From the cell containing the given text, extract its center point as [x, y] coordinate. 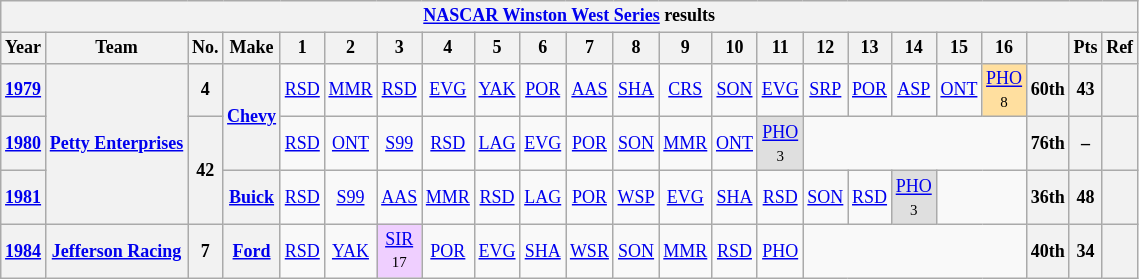
Ford [252, 251]
1981 [24, 197]
Team [116, 48]
CRS [686, 90]
WSP [636, 197]
13 [870, 48]
Ref [1120, 48]
60th [1048, 90]
Year [24, 48]
5 [497, 48]
9 [686, 48]
ASP [914, 90]
10 [735, 48]
No. [206, 48]
SRP [826, 90]
PHO [780, 251]
Jefferson Racing [116, 251]
Chevy [252, 116]
Petty Enterprises [116, 144]
11 [780, 48]
NASCAR Winston West Series results [570, 16]
WSR [590, 251]
1979 [24, 90]
43 [1086, 90]
14 [914, 48]
– [1086, 144]
Buick [252, 197]
2 [350, 48]
Pts [1086, 48]
42 [206, 170]
40th [1048, 251]
3 [400, 48]
34 [1086, 251]
Make [252, 48]
12 [826, 48]
1980 [24, 144]
1984 [24, 251]
SIR 17 [400, 251]
16 [1004, 48]
15 [959, 48]
1 [302, 48]
6 [543, 48]
76th [1048, 144]
48 [1086, 197]
PHO 8 [1004, 90]
8 [636, 48]
36th [1048, 197]
